For the text-containing cell, return its midpoint in [X, Y] coordinate format. 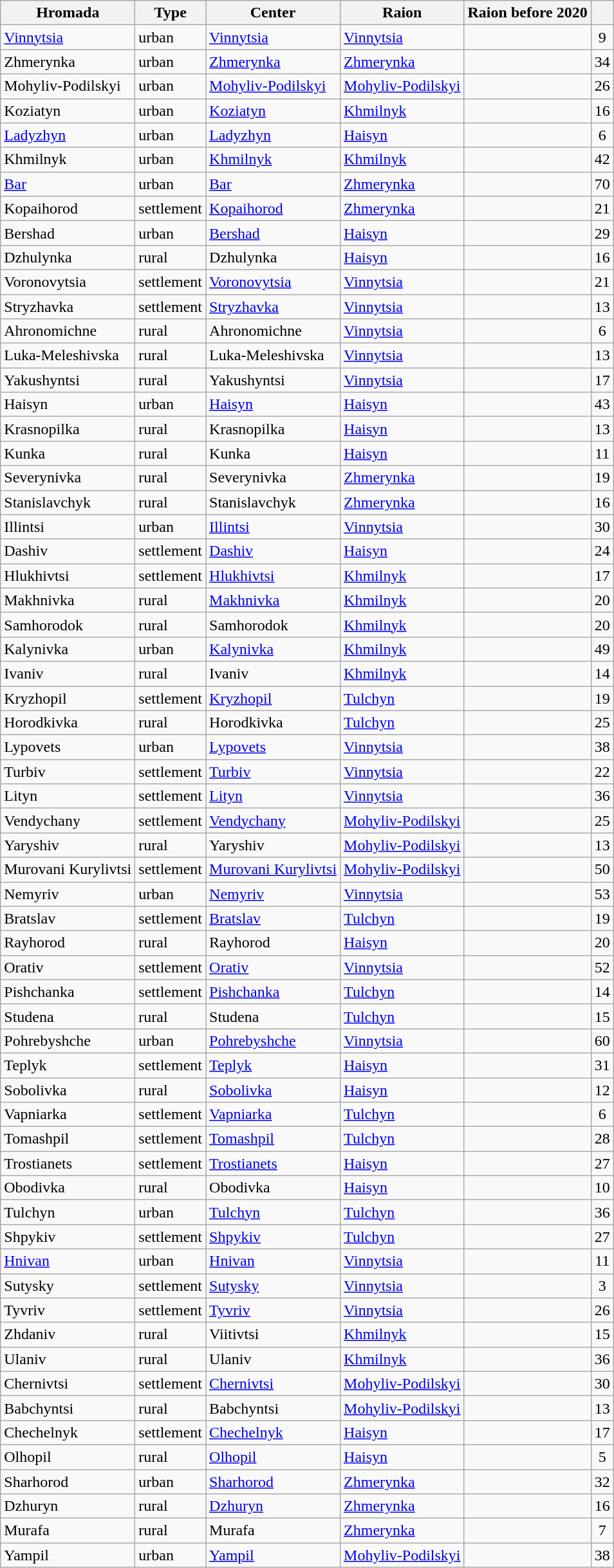
24 [602, 551]
42 [602, 160]
Hromada [68, 13]
43 [602, 405]
53 [602, 894]
Type [171, 13]
32 [602, 1481]
50 [602, 870]
10 [602, 1188]
28 [602, 1139]
Center [273, 13]
12 [602, 1090]
3 [602, 1286]
70 [602, 184]
49 [602, 649]
60 [602, 1041]
7 [602, 1531]
Raion before 2020 [528, 13]
52 [602, 967]
9 [602, 37]
34 [602, 62]
Zhdaniv [68, 1335]
5 [602, 1457]
22 [602, 772]
29 [602, 233]
Viitivtsi [273, 1335]
Raion [402, 13]
31 [602, 1065]
